Search for the cell housing the specified text and yield its [X, Y] center coordinate. 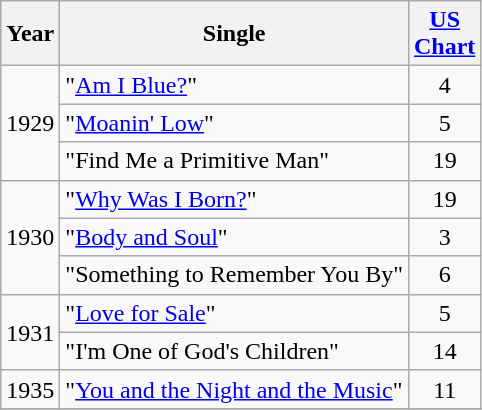
"Body and Soul" [234, 237]
14 [444, 351]
4 [444, 85]
6 [444, 275]
11 [444, 389]
1935 [30, 389]
"Am I Blue?" [234, 85]
"Why Was I Born?" [234, 199]
"Love for Sale" [234, 313]
3 [444, 237]
1931 [30, 332]
1929 [30, 123]
"You and the Night and the Music" [234, 389]
Single [234, 34]
"Something to Remember You By" [234, 275]
Year [30, 34]
USChart [444, 34]
"Find Me a Primitive Man" [234, 161]
"Moanin' Low" [234, 123]
1930 [30, 237]
"I'm One of God's Children" [234, 351]
